Search for the cell housing the specified text and yield its (x, y) center coordinate. 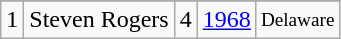
Delaware (298, 20)
1 (12, 20)
1968 (226, 20)
4 (186, 20)
Steven Rogers (99, 20)
